Find where the given text appears and provide that cell's center as (X, Y) coordinate. 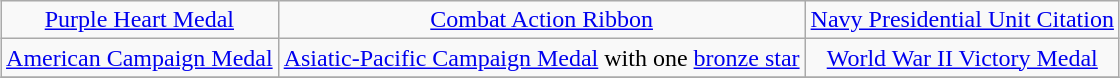
American Campaign Medal (140, 58)
World War II Victory Medal (962, 58)
Purple Heart Medal (140, 20)
Asiatic-Pacific Campaign Medal with one bronze star (542, 58)
Combat Action Ribbon (542, 20)
Navy Presidential Unit Citation (962, 20)
